Scan for the cell matching the given text and deliver its [x, y] coordinate at center. 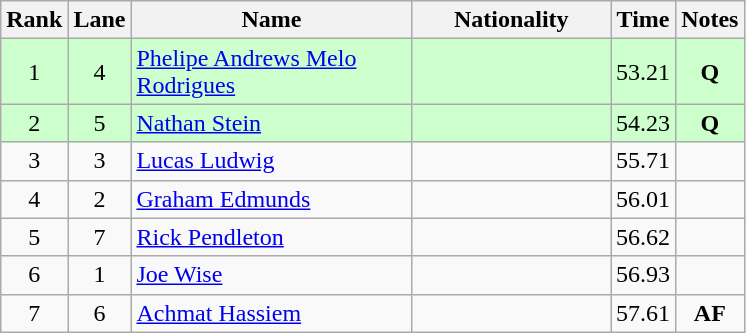
Achmat Hassiem [272, 313]
Nationality [512, 20]
Name [272, 20]
Notes [710, 20]
56.01 [644, 199]
Rank [34, 20]
AF [710, 313]
Phelipe Andrews Melo Rodrigues [272, 72]
Joe Wise [272, 275]
Rick Pendleton [272, 237]
54.23 [644, 123]
Time [644, 20]
56.93 [644, 275]
Nathan Stein [272, 123]
56.62 [644, 237]
Lucas Ludwig [272, 161]
Lane [100, 20]
Graham Edmunds [272, 199]
57.61 [644, 313]
55.71 [644, 161]
53.21 [644, 72]
